Capture the cell that displays the provided text and extract its [x, y] central coordinate. 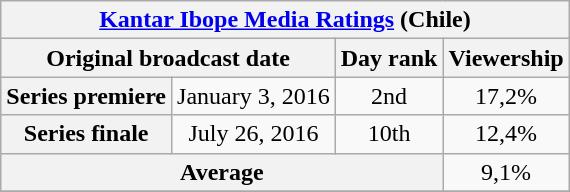
12,4% [506, 134]
Series finale [86, 134]
Series premiere [86, 96]
Kantar Ibope Media Ratings (Chile) [285, 20]
Day rank [389, 58]
10th [389, 134]
January 3, 2016 [254, 96]
Original broadcast date [168, 58]
Average [222, 172]
Viewership [506, 58]
9,1% [506, 172]
July 26, 2016 [254, 134]
17,2% [506, 96]
2nd [389, 96]
